Capture the cell that displays the provided text and extract its [x, y] central coordinate. 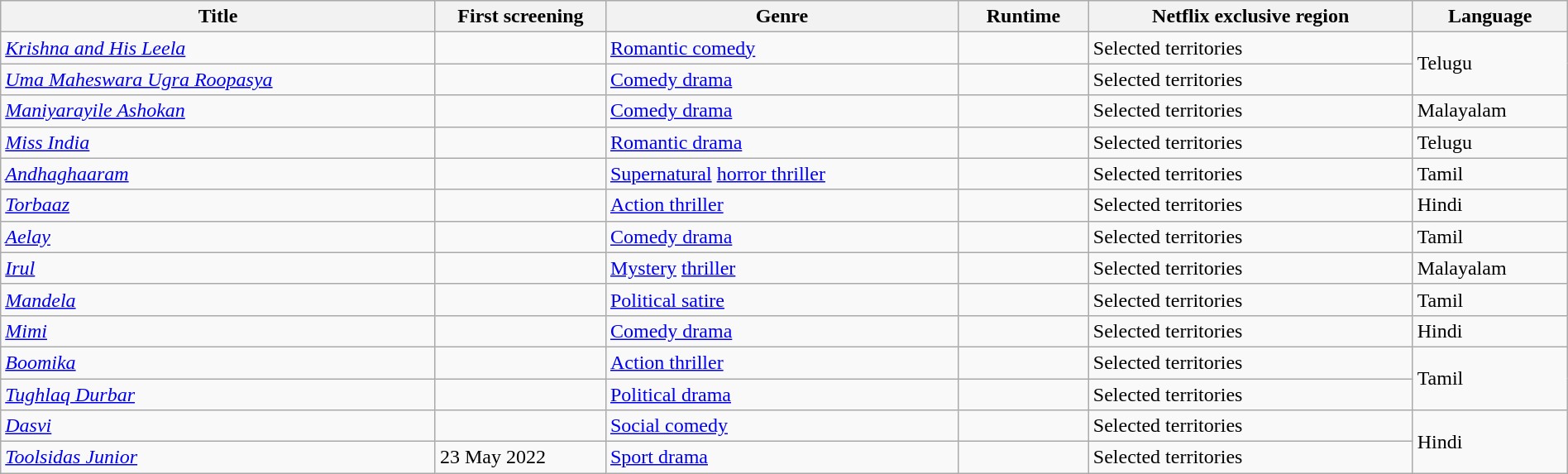
Romantic drama [782, 142]
Toolsidas Junior [218, 457]
Political satire [782, 299]
Dasvi [218, 426]
First screening [520, 17]
Sport drama [782, 457]
Krishna and His Leela [218, 48]
Irul [218, 268]
Supernatural horror thriller [782, 174]
Boomika [218, 362]
Genre [782, 17]
Political drama [782, 395]
Title [218, 17]
Miss India [218, 142]
Mystery thriller [782, 268]
Language [1490, 17]
Runtime [1023, 17]
23 May 2022 [520, 457]
Romantic comedy [782, 48]
Tughlaq Durbar [218, 395]
Maniyarayile Ashokan [218, 111]
Aelay [218, 237]
Uma Maheswara Ugra Roopasya [218, 79]
Mandela [218, 299]
Mimi [218, 331]
Torbaaz [218, 205]
Netflix exclusive region [1250, 17]
Andhaghaaram [218, 174]
Social comedy [782, 426]
